Output the [x, y] coordinate of the center of the cell containing the given text.  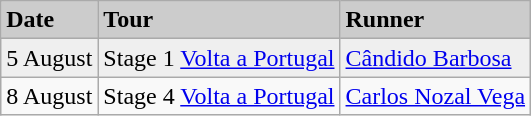
Date [50, 20]
Carlos Nozal Vega [436, 96]
Cândido Barbosa [436, 58]
8 August [50, 96]
Stage 1 Volta a Portugal [219, 58]
Tour [219, 20]
Runner [436, 20]
5 August [50, 58]
Stage 4 Volta a Portugal [219, 96]
